Provide the [x, y] coordinate of the cell's center where the given text is located.  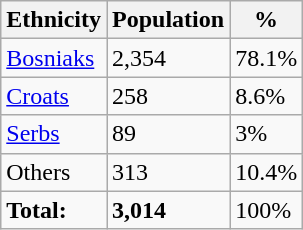
% [266, 20]
Croats [54, 96]
Ethnicity [54, 20]
3% [266, 134]
3,014 [168, 210]
258 [168, 96]
100% [266, 210]
8.6% [266, 96]
Population [168, 20]
Others [54, 172]
Bosniaks [54, 58]
78.1% [266, 58]
10.4% [266, 172]
Total: [54, 210]
Serbs [54, 134]
313 [168, 172]
89 [168, 134]
2,354 [168, 58]
